Search for the cell housing the specified text and yield its (x, y) center coordinate. 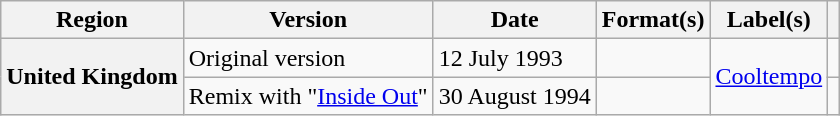
Original version (308, 58)
Format(s) (653, 20)
30 August 1994 (514, 96)
Region (92, 20)
Version (308, 20)
Remix with "Inside Out" (308, 96)
United Kingdom (92, 77)
Date (514, 20)
Cooltempo (769, 77)
Label(s) (769, 20)
12 July 1993 (514, 58)
